Locate the cell with the specified text and output its (x, y) center coordinate. 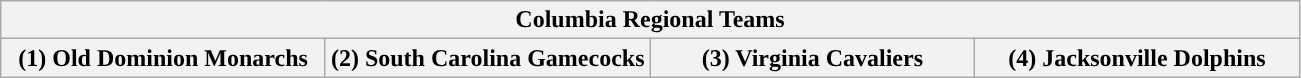
(3) Virginia Cavaliers (812, 58)
(1) Old Dominion Monarchs (164, 58)
(4) Jacksonville Dolphins (1138, 58)
Columbia Regional Teams (650, 20)
(2) South Carolina Gamecocks (488, 58)
